Pinpoint the cell where the given text exists, returning its (x, y) midpoint coordinate. 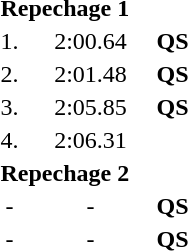
- (90, 206)
2:05.85 (90, 107)
2:06.31 (90, 140)
2:01.48 (90, 74)
2:00.64 (90, 41)
